Return the (X, Y) coordinate for the center point of the cell that contains the specified text.  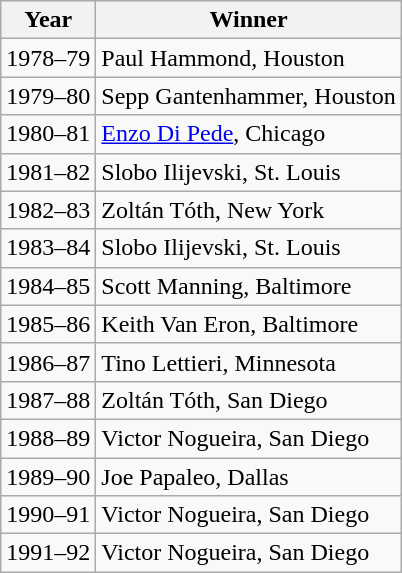
1990–91 (48, 515)
1983–84 (48, 248)
Tino Lettieri, Minnesota (248, 362)
Zoltán Tóth, San Diego (248, 400)
1980–81 (48, 134)
Scott Manning, Baltimore (248, 286)
Enzo Di Pede, Chicago (248, 134)
1991–92 (48, 553)
Winner (248, 20)
1979–80 (48, 96)
1982–83 (48, 210)
1989–90 (48, 477)
1984–85 (48, 286)
1988–89 (48, 438)
Joe Papaleo, Dallas (248, 477)
Keith Van Eron, Baltimore (248, 324)
Paul Hammond, Houston (248, 58)
1981–82 (48, 172)
Sepp Gantenhammer, Houston (248, 96)
Year (48, 20)
1986–87 (48, 362)
1985–86 (48, 324)
Zoltán Tóth, New York (248, 210)
1987–88 (48, 400)
1978–79 (48, 58)
